Return the [x, y] coordinate for the center point of the cell that contains the specified text.  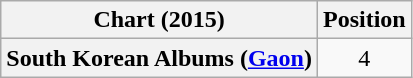
Chart (2015) [160, 20]
4 [364, 58]
South Korean Albums (Gaon) [160, 58]
Position [364, 20]
